From the cell containing the given text, extract its center point as [X, Y] coordinate. 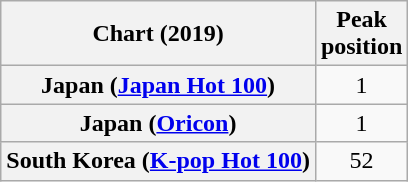
Chart (2019) [158, 34]
South Korea (K-pop Hot 100) [158, 161]
Japan (Japan Hot 100) [158, 85]
Peakposition [361, 34]
52 [361, 161]
Japan (Oricon) [158, 123]
